Capture the cell that displays the provided text and extract its [x, y] central coordinate. 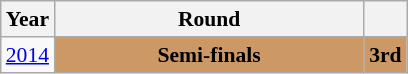
Year [28, 19]
3rd [386, 55]
Round [209, 19]
2014 [28, 55]
Semi-finals [209, 55]
